Extract the (X, Y) coordinate from the center of the cell holding the provided text.  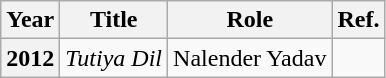
Title (114, 20)
Ref. (358, 20)
Year (30, 20)
Role (250, 20)
2012 (30, 58)
Tutiya Dil (114, 58)
Nalender Yadav (250, 58)
